Extract the (x, y) coordinate from the center of the cell holding the provided text.  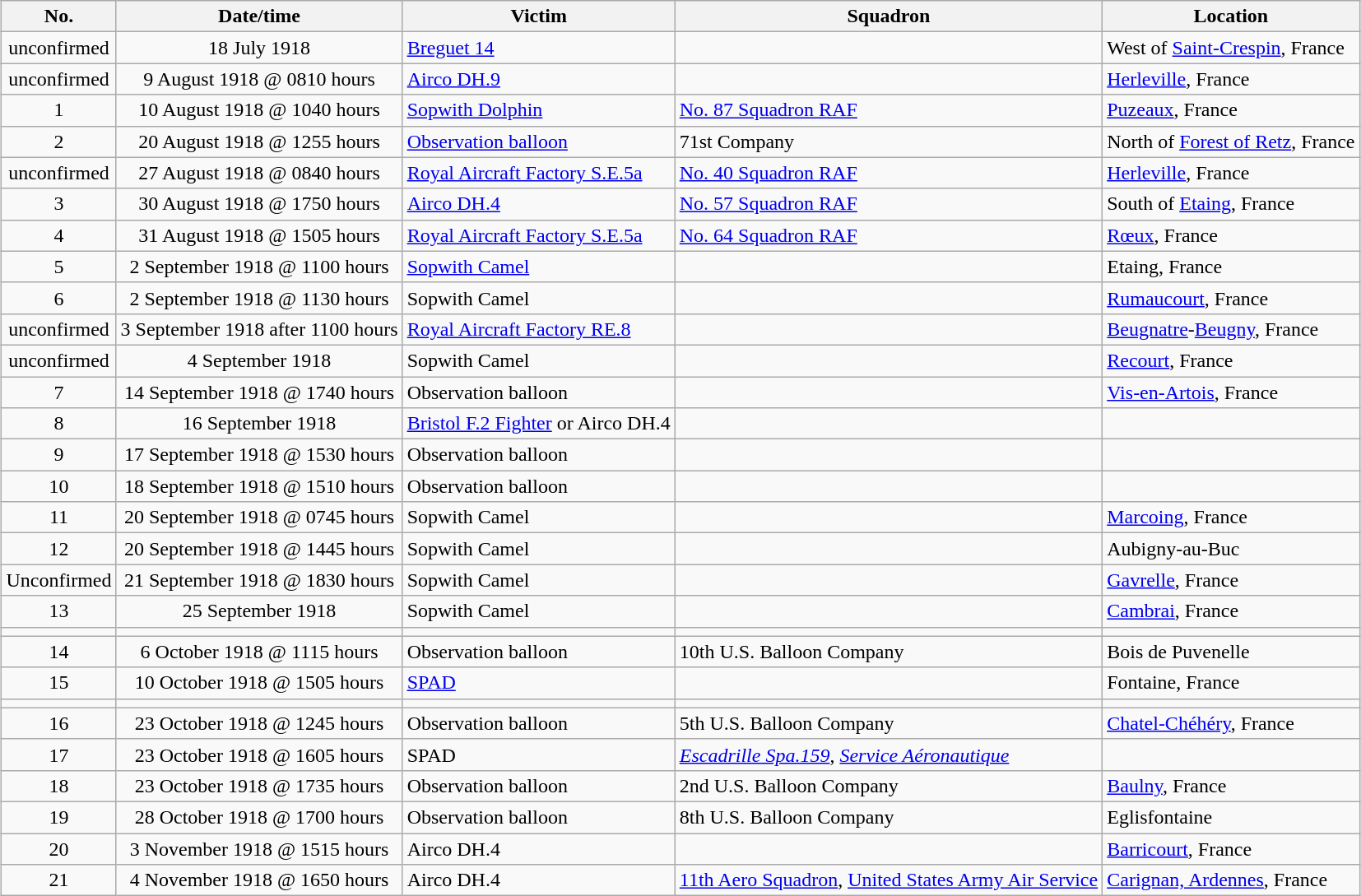
27 August 1918 @ 0840 hours (259, 173)
11 (59, 518)
12 (59, 549)
Bois de Puvenelle (1231, 652)
Etaing, France (1231, 267)
71st Company (889, 142)
Rœux, France (1231, 235)
31 August 1918 @ 1505 hours (259, 235)
5th U.S. Balloon Company (889, 723)
Date/time (259, 16)
Carignan, Ardennes, France (1231, 880)
2nd U.S. Balloon Company (889, 786)
8 (59, 424)
Victim (538, 16)
23 October 1918 @ 1735 hours (259, 786)
Royal Aircraft Factory RE.8 (538, 329)
8th U.S. Balloon Company (889, 817)
Squadron (889, 16)
South of Etaing, France (1231, 204)
Gavrelle, France (1231, 580)
30 August 1918 @ 1750 hours (259, 204)
3 November 1918 @ 1515 hours (259, 848)
28 October 1918 @ 1700 hours (259, 817)
Recourt, France (1231, 360)
20 September 1918 @ 1445 hours (259, 549)
4 November 1918 @ 1650 hours (259, 880)
Location (1231, 16)
14 September 1918 @ 1740 hours (259, 392)
No. 40 Squadron RAF (889, 173)
Beugnatre-Beugny, France (1231, 329)
North of Forest of Retz, France (1231, 142)
10 August 1918 @ 1040 hours (259, 110)
3 September 1918 after 1100 hours (259, 329)
2 (59, 142)
13 (59, 611)
20 September 1918 @ 0745 hours (259, 518)
6 October 1918 @ 1115 hours (259, 652)
No. 64 Squadron RAF (889, 235)
4 (59, 235)
17 (59, 754)
4 September 1918 (259, 360)
West of Saint-Crespin, France (1231, 48)
17 September 1918 @ 1530 hours (259, 455)
Cambrai, France (1231, 611)
3 (59, 204)
20 (59, 848)
No. (59, 16)
Baulny, France (1231, 786)
Puzeaux, France (1231, 110)
Vis-en-Artois, France (1231, 392)
23 October 1918 @ 1605 hours (259, 754)
9 August 1918 @ 0810 hours (259, 79)
2 September 1918 @ 1100 hours (259, 267)
Barricourt, France (1231, 848)
18 (59, 786)
Aubigny-au-Buc (1231, 549)
6 (59, 298)
5 (59, 267)
23 October 1918 @ 1245 hours (259, 723)
Sopwith Dolphin (538, 110)
9 (59, 455)
Breguet 14 (538, 48)
Bristol F.2 Fighter or Airco DH.4 (538, 424)
7 (59, 392)
Airco DH.9 (538, 79)
Rumaucourt, France (1231, 298)
2 September 1918 @ 1130 hours (259, 298)
21 (59, 880)
14 (59, 652)
18 September 1918 @ 1510 hours (259, 486)
No. 57 Squadron RAF (889, 204)
Chatel-Chéhéry, France (1231, 723)
No. 87 Squadron RAF (889, 110)
Marcoing, France (1231, 518)
25 September 1918 (259, 611)
Eglisfontaine (1231, 817)
18 July 1918 (259, 48)
16 (59, 723)
10 October 1918 @ 1505 hours (259, 683)
1 (59, 110)
15 (59, 683)
20 August 1918 @ 1255 hours (259, 142)
Unconfirmed (59, 580)
16 September 1918 (259, 424)
10 (59, 486)
19 (59, 817)
21 September 1918 @ 1830 hours (259, 580)
Escadrille Spa.159, Service Aéronautique (889, 754)
10th U.S. Balloon Company (889, 652)
11th Aero Squadron, United States Army Air Service (889, 880)
Fontaine, France (1231, 683)
